Provide the [x, y] coordinate of the cell's center where the given text is located.  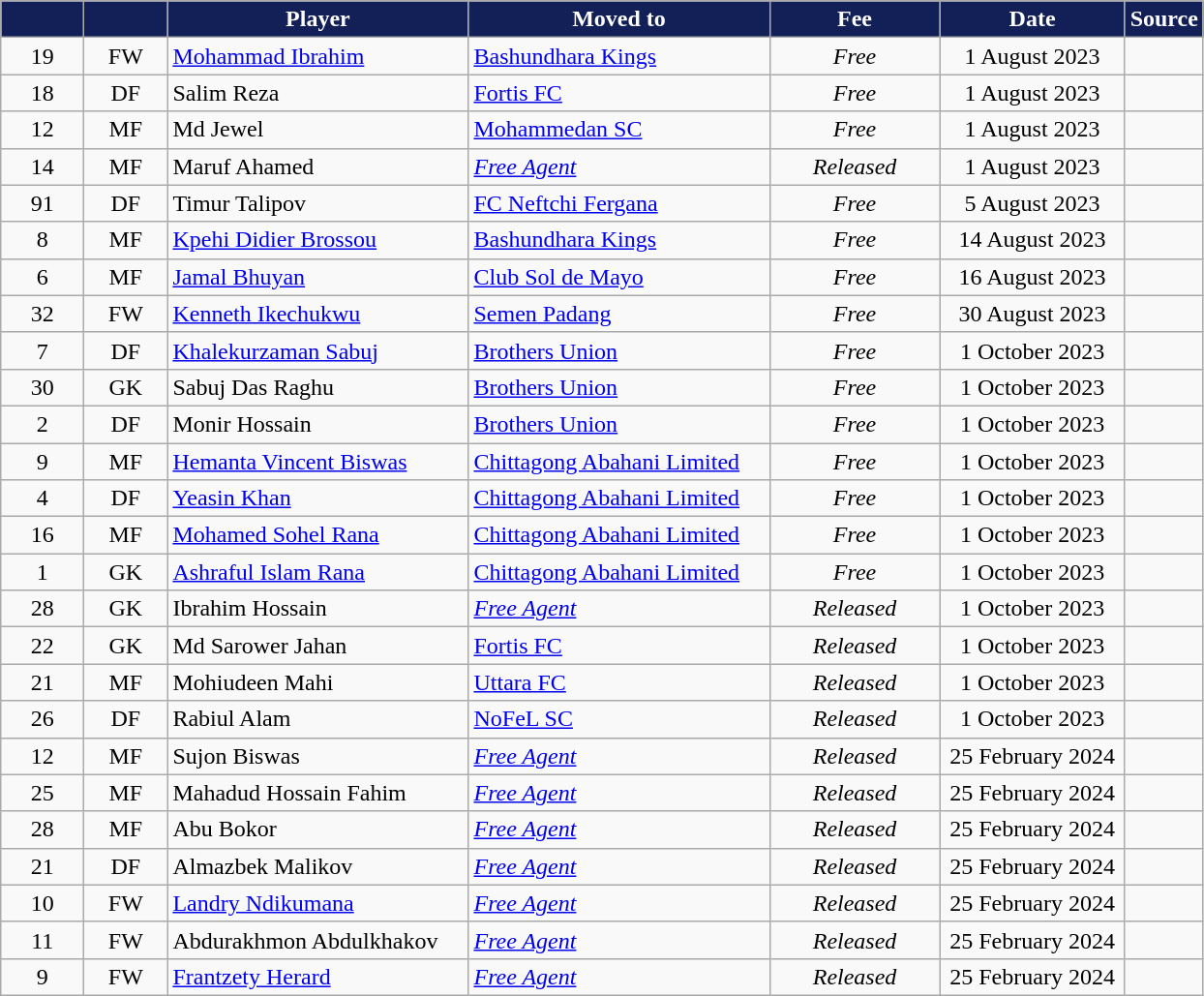
Abdurakhmon Abdulkhakov [317, 940]
Semen Padang [619, 314]
7 [43, 350]
Date [1032, 19]
Mohiudeen Mahi [317, 682]
Fee [855, 19]
Ashraful Islam Rana [317, 572]
10 [43, 903]
Salim Reza [317, 93]
Kpehi Didier Brossou [317, 240]
14 August 2023 [1032, 240]
22 [43, 646]
Sujon Biswas [317, 756]
Timur Talipov [317, 203]
Monir Hossain [317, 424]
5 August 2023 [1032, 203]
Md Sarower Jahan [317, 646]
8 [43, 240]
Source [1163, 19]
Kenneth Ikechukwu [317, 314]
Player [317, 19]
Jamal Bhuyan [317, 277]
NoFeL SC [619, 719]
Md Jewel [317, 130]
30 August 2023 [1032, 314]
6 [43, 277]
1 [43, 572]
Rabiul Alam [317, 719]
11 [43, 940]
30 [43, 387]
2 [43, 424]
91 [43, 203]
Hemanta Vincent Biswas [317, 462]
4 [43, 498]
Ibrahim Hossain [317, 609]
16 [43, 535]
19 [43, 56]
Abu Bokor [317, 830]
Mahadud Hossain Fahim [317, 793]
16 August 2023 [1032, 277]
FC Neftchi Fergana [619, 203]
26 [43, 719]
Frantzety Herard [317, 977]
Uttara FC [619, 682]
Mohammad Ibrahim [317, 56]
Landry Ndikumana [317, 903]
Moved to [619, 19]
25 [43, 793]
Sabuj Das Raghu [317, 387]
Mohamed Sohel Rana [317, 535]
Almazbek Malikov [317, 866]
Khalekurzaman Sabuj [317, 350]
Yeasin Khan [317, 498]
14 [43, 166]
Club Sol de Mayo [619, 277]
18 [43, 93]
Mohammedan SC [619, 130]
32 [43, 314]
Maruf Ahamed [317, 166]
